Extract the (X, Y) coordinate from the center of the cell holding the provided text.  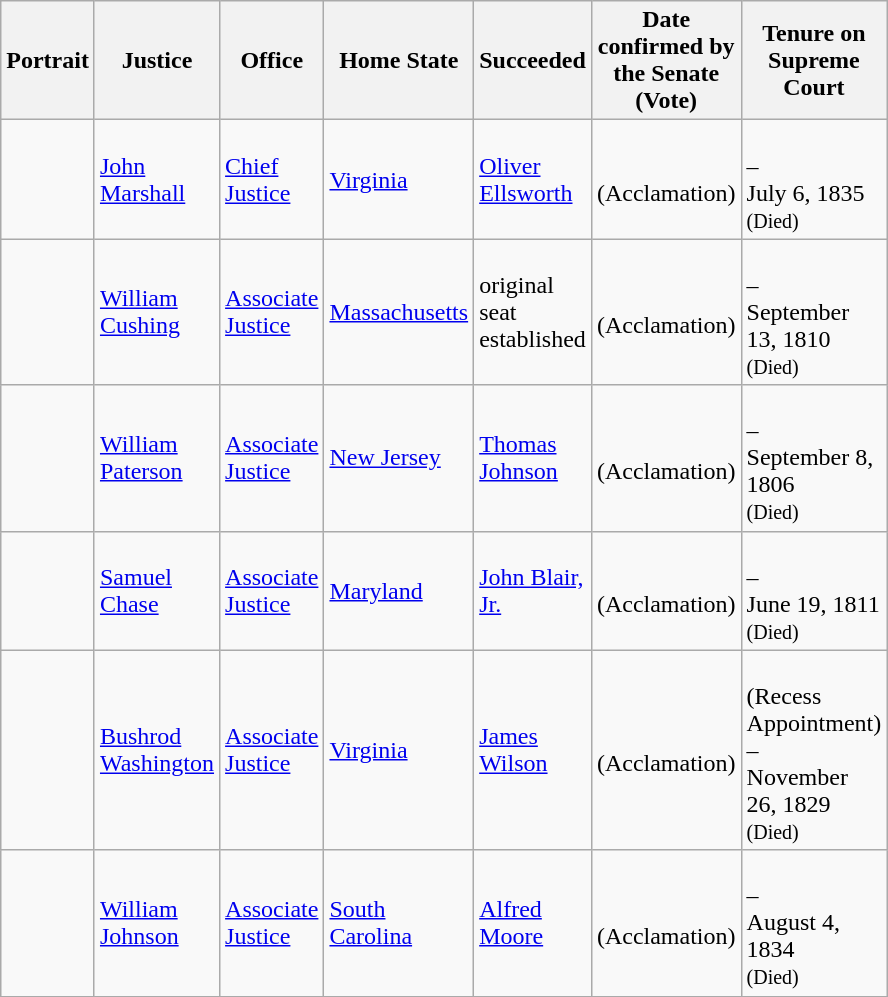
–September 8, 1806(Died) (814, 458)
–August 4, 1834(Died) (814, 923)
James Wilson (533, 750)
William Johnson (156, 923)
(Recess Appointment)–November 26, 1829(Died) (814, 750)
South Carolina (399, 923)
Justice (156, 60)
John Blair, Jr. (533, 590)
William Cushing (156, 312)
Maryland (399, 590)
Oliver Ellsworth (533, 180)
Office (272, 60)
Massachusetts (399, 312)
–July 6, 1835(Died) (814, 180)
–June 19, 1811(Died) (814, 590)
Thomas Johnson (533, 458)
–September 13, 1810(Died) (814, 312)
Home State (399, 60)
Tenure on Supreme Court (814, 60)
Samuel Chase (156, 590)
John Marshall (156, 180)
Alfred Moore (533, 923)
Date confirmed by the Senate(Vote) (666, 60)
William Paterson (156, 458)
Portrait (48, 60)
original seat established (533, 312)
New Jersey (399, 458)
Bushrod Washington (156, 750)
Chief Justice (272, 180)
Succeeded (533, 60)
